Capture the cell that displays the provided text and extract its (X, Y) central coordinate. 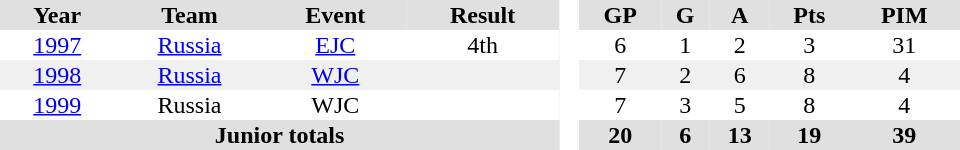
Junior totals (280, 135)
A (740, 15)
39 (904, 135)
5 (740, 105)
EJC (336, 45)
Result (482, 15)
Year (57, 15)
G (686, 15)
PIM (904, 15)
1999 (57, 105)
Event (336, 15)
1998 (57, 75)
4th (482, 45)
31 (904, 45)
13 (740, 135)
Pts (809, 15)
19 (809, 135)
1997 (57, 45)
1 (686, 45)
Team (189, 15)
GP (620, 15)
20 (620, 135)
